Return [X, Y] of the center of cell containing provided text 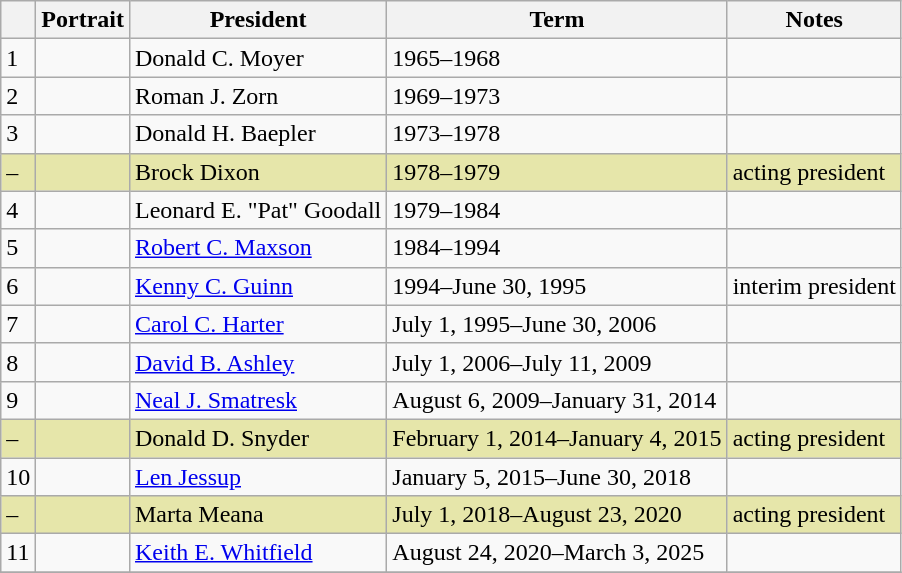
6 [18, 286]
4 [18, 210]
5 [18, 248]
1969–1973 [557, 96]
Leonard E. "Pat" Goodall [258, 210]
Len Jessup [258, 477]
August 24, 2020–March 3, 2025 [557, 553]
Notes [814, 20]
9 [18, 400]
August 6, 2009–January 31, 2014 [557, 400]
Marta Meana [258, 515]
President [258, 20]
1979–1984 [557, 210]
11 [18, 553]
Kenny C. Guinn [258, 286]
David B. Ashley [258, 362]
1965–1968 [557, 58]
July 1, 2006–July 11, 2009 [557, 362]
2 [18, 96]
1 [18, 58]
Donald H. Baepler [258, 134]
Term [557, 20]
January 5, 2015–June 30, 2018 [557, 477]
1984–1994 [557, 248]
1978–1979 [557, 172]
3 [18, 134]
Donald C. Moyer [258, 58]
1994–June 30, 1995 [557, 286]
Neal J. Smatresk [258, 400]
July 1, 1995–June 30, 2006 [557, 324]
Brock Dixon [258, 172]
Portrait [83, 20]
7 [18, 324]
February 1, 2014–January 4, 2015 [557, 438]
Carol C. Harter [258, 324]
8 [18, 362]
Robert C. Maxson [258, 248]
July 1, 2018–August 23, 2020 [557, 515]
interim president [814, 286]
Roman J. Zorn [258, 96]
10 [18, 477]
1973–1978 [557, 134]
Keith E. Whitfield [258, 553]
Donald D. Snyder [258, 438]
